Locate the cell with the specified text and output its (x, y) center coordinate. 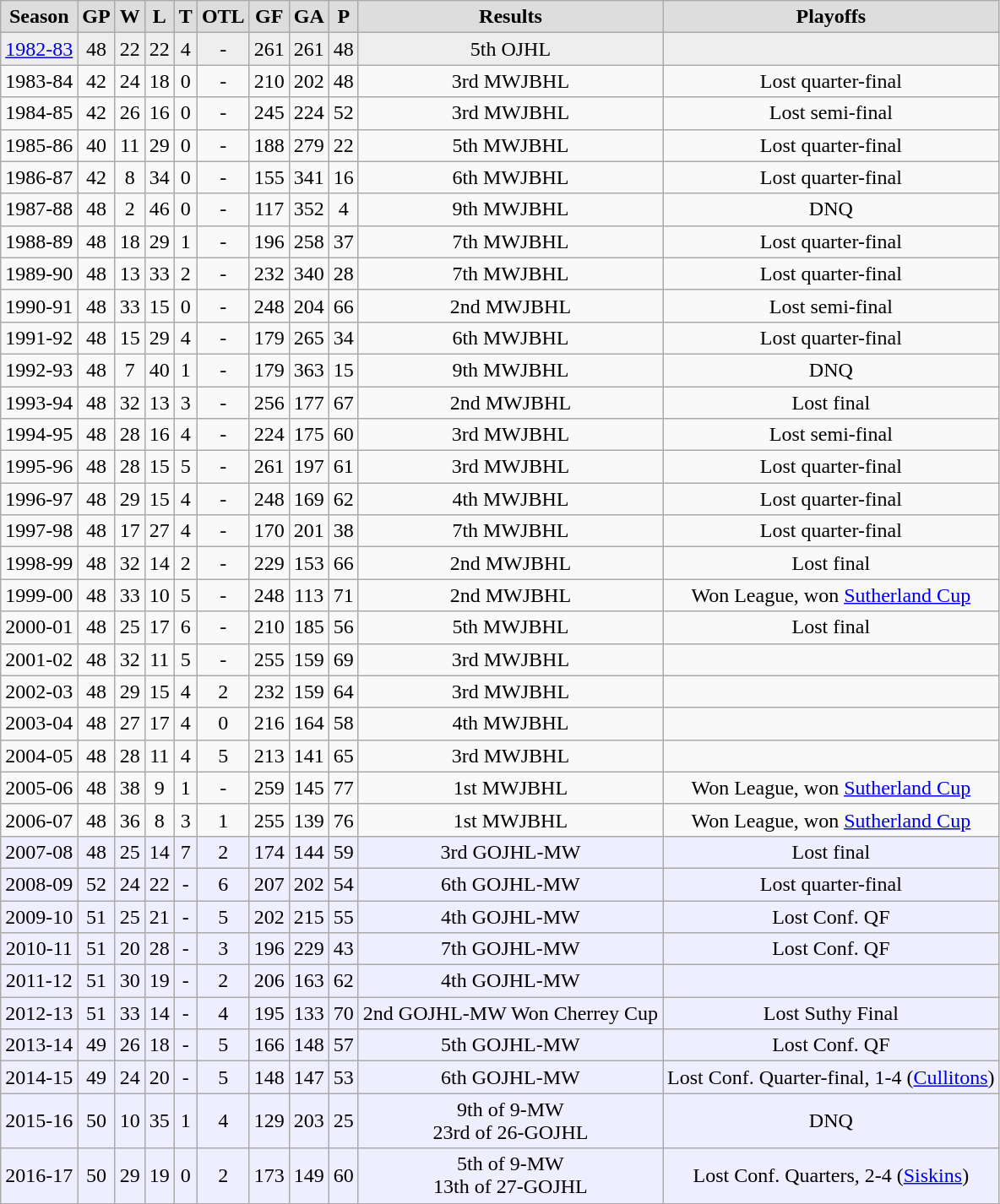
363 (309, 370)
2000-01 (39, 627)
258 (309, 241)
340 (309, 274)
36 (130, 820)
352 (309, 209)
71 (343, 595)
2013-14 (39, 1045)
2015-16 (39, 1121)
149 (309, 1175)
2002-03 (39, 691)
1994-95 (39, 435)
Lost Conf. Quarters, 2-4 (Siskins) (831, 1175)
2004-05 (39, 756)
5th OJHL (510, 49)
1985-86 (39, 145)
1990-91 (39, 306)
259 (269, 788)
1992-93 (39, 370)
174 (269, 852)
65 (343, 756)
279 (309, 145)
113 (309, 595)
67 (343, 403)
2007-08 (39, 852)
OTL (223, 17)
2010-11 (39, 949)
2001-02 (39, 659)
5th GOJHL-MW (510, 1045)
W (130, 17)
54 (343, 884)
1999-00 (39, 595)
1991-92 (39, 338)
195 (269, 1013)
58 (343, 724)
203 (309, 1121)
76 (343, 820)
Results (510, 17)
64 (343, 691)
133 (309, 1013)
201 (309, 531)
245 (269, 113)
265 (309, 338)
1989-90 (39, 274)
1997-98 (39, 531)
144 (309, 852)
170 (269, 531)
166 (269, 1045)
3rd GOJHL-MW (510, 852)
P (343, 17)
2nd GOJHL-MW Won Cherrey Cup (510, 1013)
57 (343, 1045)
155 (269, 177)
163 (309, 981)
206 (269, 981)
1993-94 (39, 403)
43 (343, 949)
9th of 9-MW 23rd of 26-GOJHL (510, 1121)
2009-10 (39, 916)
55 (343, 916)
T (186, 17)
129 (269, 1121)
185 (309, 627)
169 (309, 499)
1996-97 (39, 499)
2016-17 (39, 1175)
177 (309, 403)
1995-96 (39, 467)
147 (309, 1077)
GP (96, 17)
2014-15 (39, 1077)
1983-84 (39, 81)
2005-06 (39, 788)
216 (269, 724)
Lost Conf. Quarter-final, 1-4 (Cullitons) (831, 1077)
1984-85 (39, 113)
77 (343, 788)
59 (343, 852)
2008-09 (39, 884)
1982-83 (39, 49)
53 (343, 1077)
70 (343, 1013)
37 (343, 241)
GF (269, 17)
56 (343, 627)
Playoffs (831, 17)
139 (309, 820)
L (159, 17)
213 (269, 756)
145 (309, 788)
2003-04 (39, 724)
197 (309, 467)
5th of 9-MW 13th of 27-GOJHL (510, 1175)
204 (309, 306)
9 (159, 788)
1986-87 (39, 177)
21 (159, 916)
141 (309, 756)
1998-99 (39, 563)
61 (343, 467)
117 (269, 209)
256 (269, 403)
7th GOJHL-MW (510, 949)
215 (309, 916)
341 (309, 177)
30 (130, 981)
2006-07 (39, 820)
35 (159, 1121)
1987-88 (39, 209)
207 (269, 884)
188 (269, 145)
46 (159, 209)
2012-13 (39, 1013)
69 (343, 659)
175 (309, 435)
2011-12 (39, 981)
164 (309, 724)
Lost Suthy Final (831, 1013)
Season (39, 17)
153 (309, 563)
173 (269, 1175)
GA (309, 17)
1988-89 (39, 241)
